Return [X, Y] of the center of cell containing provided text 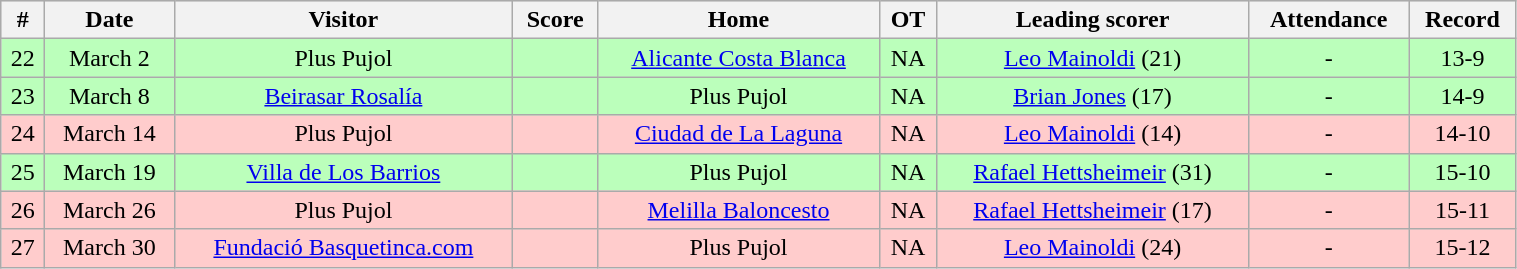
March 2 [110, 58]
Melilla Baloncesto [739, 210]
25 [23, 172]
Visitor [344, 20]
24 [23, 134]
15-10 [1462, 172]
March 14 [110, 134]
Villa de Los Barrios [344, 172]
Leo Mainoldi (24) [1093, 248]
15-11 [1462, 210]
Alicante Costa Blanca [739, 58]
Leading scorer [1093, 20]
March 30 [110, 248]
Leo Mainoldi (21) [1093, 58]
Rafael Hettsheimeir (31) [1093, 172]
15-12 [1462, 248]
27 [23, 248]
Beirasar Rosalía [344, 96]
March 26 [110, 210]
Brian Jones (17) [1093, 96]
OT [908, 20]
# [23, 20]
March 8 [110, 96]
Date [110, 20]
Record [1462, 20]
Rafael Hettsheimeir (17) [1093, 210]
Score [556, 20]
14-10 [1462, 134]
Attendance [1328, 20]
26 [23, 210]
Ciudad de La Laguna [739, 134]
13-9 [1462, 58]
23 [23, 96]
14-9 [1462, 96]
March 19 [110, 172]
22 [23, 58]
Home [739, 20]
Leo Mainoldi (14) [1093, 134]
Fundació Basquetinca.com [344, 248]
